Extract the [x, y] coordinate from the center of the cell holding the provided text.  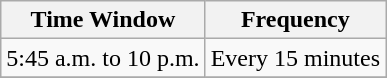
5:45 a.m. to 10 p.m. [103, 58]
Time Window [103, 20]
Every 15 minutes [295, 58]
Frequency [295, 20]
